Determine the (x, y) coordinate at the center of the cell enclosing the given text.  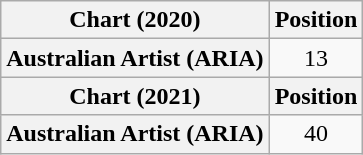
Chart (2021) (135, 96)
40 (316, 134)
Chart (2020) (135, 20)
13 (316, 58)
